Capture the cell that displays the provided text and extract its (X, Y) central coordinate. 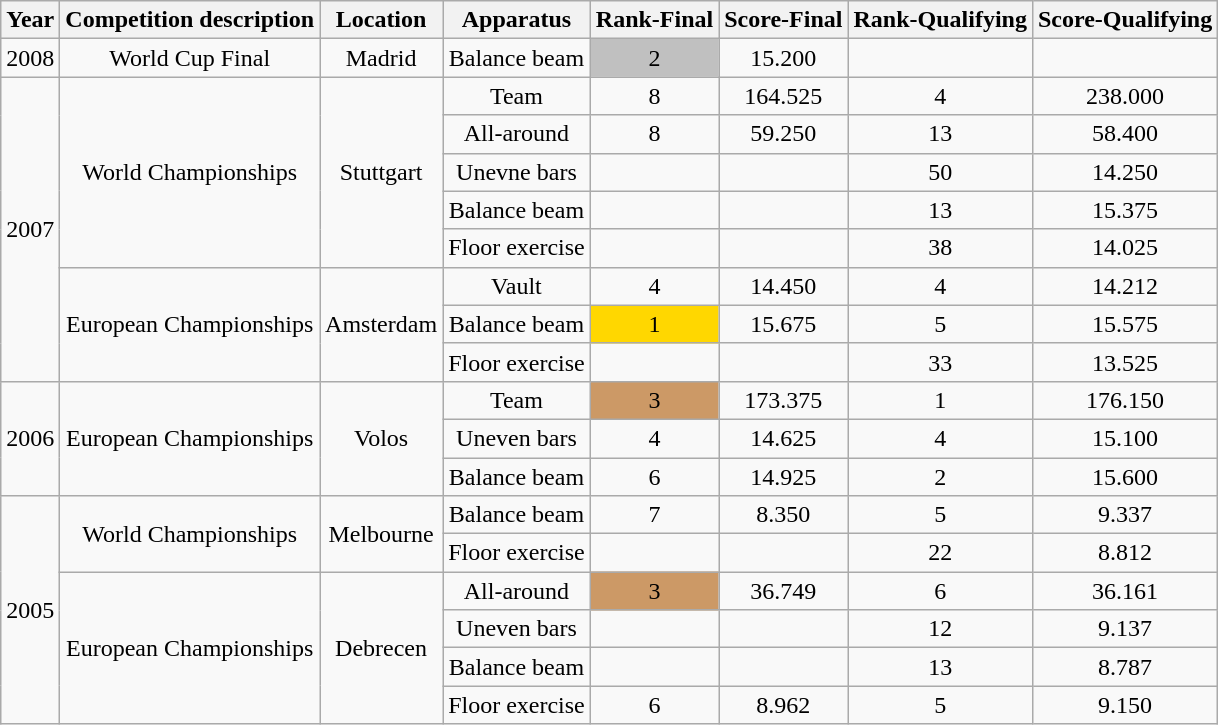
2005 (30, 610)
164.525 (784, 96)
Unevne bars (517, 172)
Madrid (382, 58)
38 (940, 248)
9.137 (1124, 629)
33 (940, 362)
36.161 (1124, 591)
238.000 (1124, 96)
Amsterdam (382, 324)
Apparatus (517, 20)
13.525 (1124, 362)
7 (654, 515)
Year (30, 20)
8.812 (1124, 553)
Volos (382, 438)
2008 (30, 58)
9.150 (1124, 705)
Rank-Qualifying (940, 20)
50 (940, 172)
Rank-Final (654, 20)
14.025 (1124, 248)
Vault (517, 286)
14.450 (784, 286)
Score-Qualifying (1124, 20)
9.337 (1124, 515)
176.150 (1124, 400)
8.962 (784, 705)
2007 (30, 229)
14.925 (784, 477)
15.675 (784, 324)
15.100 (1124, 438)
15.200 (784, 58)
15.375 (1124, 210)
22 (940, 553)
Stuttgart (382, 172)
Competition description (190, 20)
8.350 (784, 515)
173.375 (784, 400)
Location (382, 20)
14.212 (1124, 286)
14.250 (1124, 172)
15.600 (1124, 477)
Score-Final (784, 20)
59.250 (784, 134)
2006 (30, 438)
8.787 (1124, 667)
World Cup Final (190, 58)
12 (940, 629)
14.625 (784, 438)
15.575 (1124, 324)
58.400 (1124, 134)
36.749 (784, 591)
Melbourne (382, 534)
Debrecen (382, 648)
